Extract the (x, y) coordinate from the center of the cell holding the provided text.  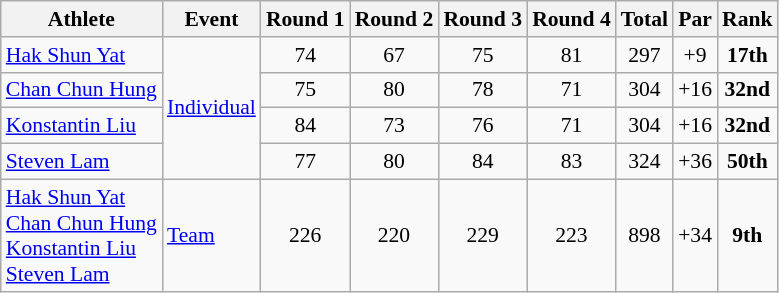
229 (482, 235)
Athlete (82, 19)
Round 2 (394, 19)
9th (748, 235)
50th (748, 162)
Hak Shun YatChan Chun HungKonstantin LiuSteven Lam (82, 235)
Round 1 (306, 19)
Konstantin Liu (82, 126)
297 (644, 55)
Steven Lam (82, 162)
220 (394, 235)
+36 (695, 162)
67 (394, 55)
+34 (695, 235)
83 (572, 162)
Par (695, 19)
Round 4 (572, 19)
223 (572, 235)
81 (572, 55)
78 (482, 90)
898 (644, 235)
17th (748, 55)
Total (644, 19)
Event (212, 19)
226 (306, 235)
76 (482, 126)
Hak Shun Yat (82, 55)
74 (306, 55)
+9 (695, 55)
Individual (212, 108)
Rank (748, 19)
Team (212, 235)
Chan Chun Hung (82, 90)
73 (394, 126)
77 (306, 162)
Round 3 (482, 19)
324 (644, 162)
